Extract the [x, y] coordinate from the center of the cell holding the provided text.  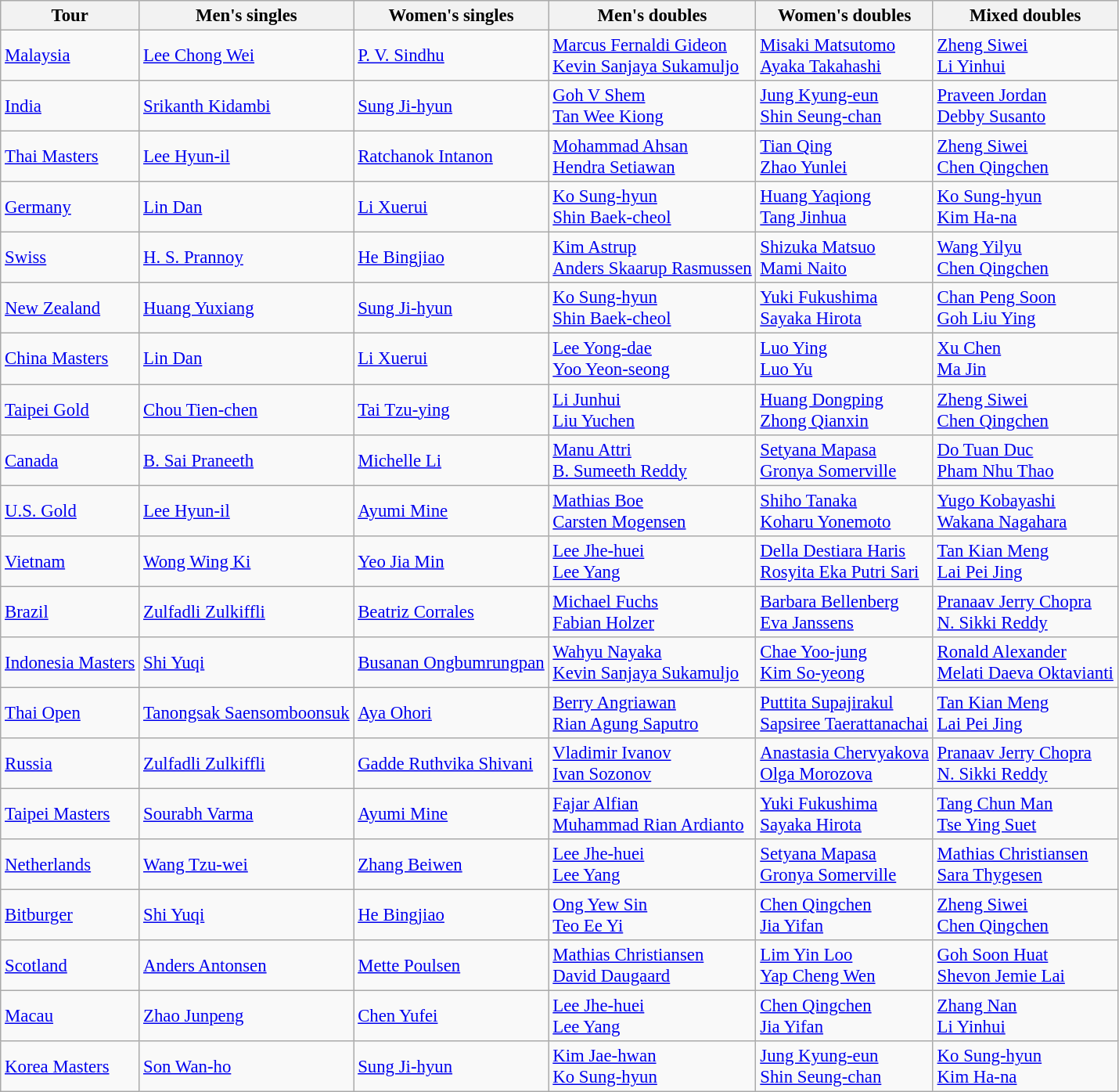
Russia [70, 764]
Wang Yilyu Chen Qingchen [1025, 258]
Goh Soon Huat Shevon Jemie Lai [1025, 966]
Malaysia [70, 56]
Chae Yoo-jung Kim So-yeong [844, 662]
Misaki Matsutomo Ayaka Takahashi [844, 56]
Aya Ohori [451, 712]
Wang Tzu-wei [246, 864]
Mathias Christiansen David Daugaard [653, 966]
Beatriz Corrales [451, 612]
Gadde Ruthvika Shivani [451, 764]
P. V. Sindhu [451, 56]
Huang Yuxiang [246, 308]
Ratchanok Intanon [451, 157]
China Masters [70, 359]
Chou Tien-chen [246, 410]
Shiho Tanaka Koharu Yonemoto [844, 510]
Swiss [70, 258]
Son Wan-ho [246, 1066]
Lim Yin Loo Yap Cheng Wen [844, 966]
Huang Yaqiong Tang Jinhua [844, 207]
Mathias Boe Carsten Mogensen [653, 510]
Wahyu Nayaka Kevin Sanjaya Sukamuljo [653, 662]
Mathias Christiansen Sara Thygesen [1025, 864]
Zhao Junpeng [246, 1016]
Women's doubles [844, 16]
Tanongsak Saensomboonsuk [246, 712]
Shizuka Matsuo Mami Naito [844, 258]
Puttita Supajirakul Sapsiree Taerattanachai [844, 712]
Brazil [70, 612]
Netherlands [70, 864]
Anastasia Chervyakova Olga Morozova [844, 764]
Canada [70, 460]
Zheng Siwei Li Yinhui [1025, 56]
Thai Open [70, 712]
Ronald Alexander Melati Daeva Oktavianti [1025, 662]
Yugo Kobayashi Wakana Nagahara [1025, 510]
Tang Chun Man Tse Ying Suet [1025, 814]
Men's doubles [653, 16]
Goh V Shem Tan Wee Kiong [653, 106]
India [70, 106]
Huang Dongping Zhong Qianxin [844, 410]
Sourabh Varma [246, 814]
Berry Angriawan Rian Agung Saputro [653, 712]
Manu Attri B. Sumeeth Reddy [653, 460]
Mixed doubles [1025, 16]
Della Destiara Haris Rosyita Eka Putri Sari [844, 560]
Taipei Masters [70, 814]
Kim Jae-hwan Ko Sung-hyun [653, 1066]
H. S. Prannoy [246, 258]
U.S. Gold [70, 510]
Zhang Nan Li Yinhui [1025, 1016]
Anders Antonsen [246, 966]
Tour [70, 16]
Lee Chong Wei [246, 56]
Men's singles [246, 16]
Michael Fuchs Fabian Holzer [653, 612]
Yeo Jia Min [451, 560]
Taipei Gold [70, 410]
Vietnam [70, 560]
Michelle Li [451, 460]
Bitburger [70, 916]
Wong Wing Ki [246, 560]
New Zealand [70, 308]
Barbara Bellenberg Eva Janssens [844, 612]
Chan Peng Soon Goh Liu Ying [1025, 308]
Li Junhui Liu Yuchen [653, 410]
Ong Yew Sin Teo Ee Yi [653, 916]
Lee Yong-dae Yoo Yeon-seong [653, 359]
Luo Ying Luo Yu [844, 359]
Tai Tzu-ying [451, 410]
Macau [70, 1016]
Marcus Fernaldi Gideon Kevin Sanjaya Sukamuljo [653, 56]
Fajar Alfian Muhammad Rian Ardianto [653, 814]
Mette Poulsen [451, 966]
Zhang Beiwen [451, 864]
Chen Yufei [451, 1016]
Do Tuan Duc Pham Nhu Thao [1025, 460]
Vladimir Ivanov Ivan Sozonov [653, 764]
Xu Chen Ma Jin [1025, 359]
Srikanth Kidambi [246, 106]
Mohammad Ahsan Hendra Setiawan [653, 157]
Busanan Ongbumrungpan [451, 662]
Indonesia Masters [70, 662]
Germany [70, 207]
Women's singles [451, 16]
Tian Qing Zhao Yunlei [844, 157]
Kim Astrup Anders Skaarup Rasmussen [653, 258]
Praveen Jordan Debby Susanto [1025, 106]
B. Sai Praneeth [246, 460]
Korea Masters [70, 1066]
Scotland [70, 966]
Thai Masters [70, 157]
